Determine the (x, y) coordinate at the center of the cell enclosing the given text.  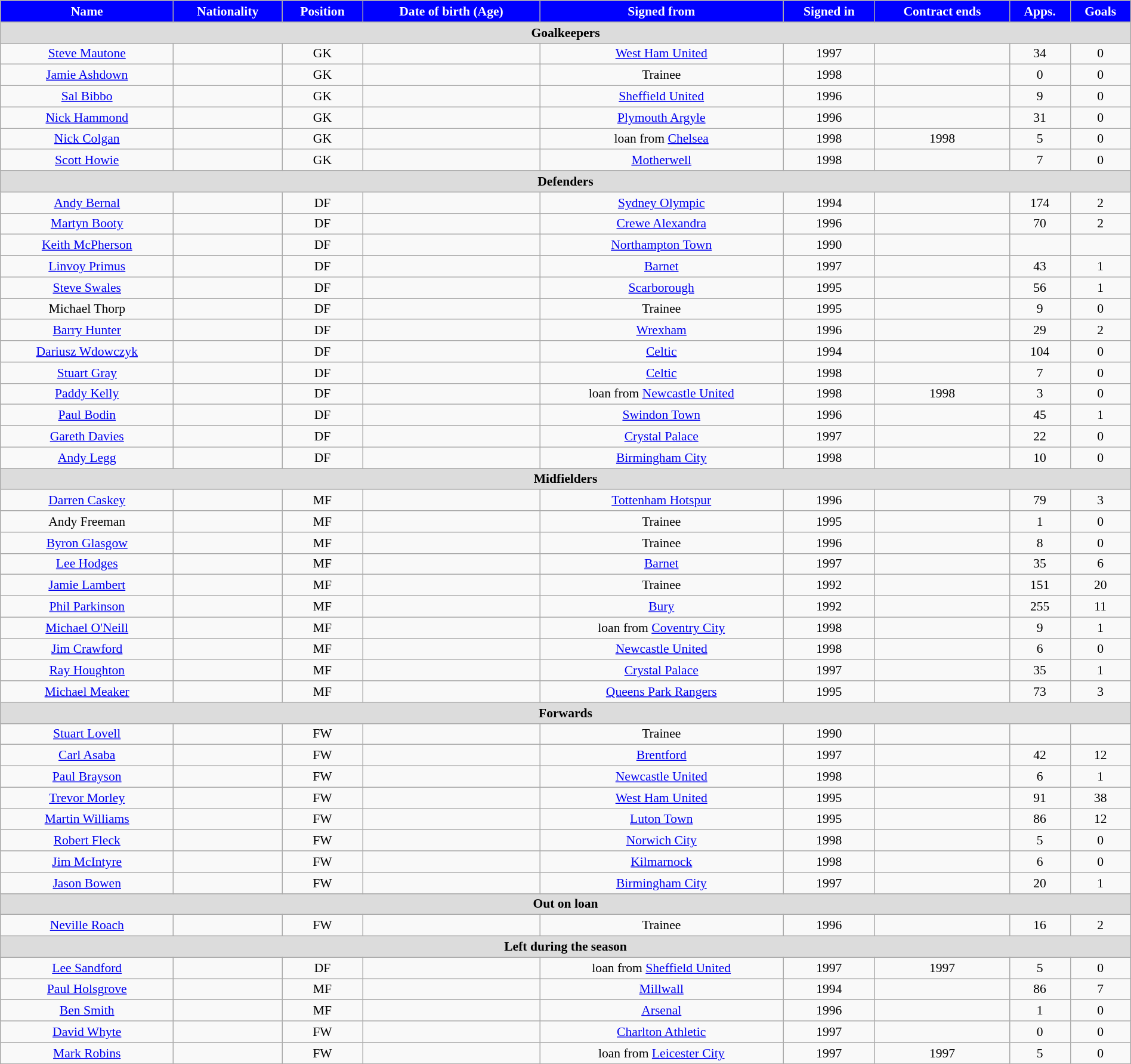
151 (1040, 585)
Plymouth Argyle (662, 118)
Barry Hunter (87, 331)
Name (87, 11)
David Whyte (87, 1032)
loan from Newcastle United (662, 394)
Wrexham (662, 331)
Darren Caskey (87, 501)
loan from Coventry City (662, 628)
104 (1040, 351)
Northampton Town (662, 245)
Lee Sandford (87, 968)
Signed from (662, 11)
Contract ends (942, 11)
Jim Crawford (87, 649)
Steve Mautone (87, 54)
Bury (662, 607)
Linvoy Primus (87, 267)
Jamie Ashdown (87, 75)
Mark Robins (87, 1053)
loan from Chelsea (662, 139)
16 (1040, 926)
loan from Leicester City (662, 1053)
Nick Colgan (87, 139)
Paul Bodin (87, 415)
Ray Houghton (87, 671)
45 (1040, 415)
8 (1040, 543)
Apps. (1040, 11)
Stuart Lovell (87, 734)
Defenders (565, 181)
Crewe Alexandra (662, 224)
Andy Legg (87, 458)
Millwall (662, 989)
Signed in (829, 11)
34 (1040, 54)
79 (1040, 501)
Sal Bibbo (87, 97)
Andy Bernal (87, 203)
Michael O'Neill (87, 628)
Queens Park Rangers (662, 692)
Steve Swales (87, 288)
Kilmarnock (662, 862)
Tottenham Hotspur (662, 501)
Lee Hodges (87, 564)
Norwich City (662, 841)
Left during the season (565, 947)
Robert Fleck (87, 841)
Sydney Olympic (662, 203)
Paul Brayson (87, 777)
10 (1040, 458)
Andy Freeman (87, 522)
Sheffield United (662, 97)
Carl Asaba (87, 755)
Trevor Morley (87, 798)
70 (1040, 224)
loan from Sheffield United (662, 968)
29 (1040, 331)
Gareth Davies (87, 437)
73 (1040, 692)
31 (1040, 118)
Nick Hammond (87, 118)
Goals (1100, 11)
Keith McPherson (87, 245)
Motherwell (662, 161)
Forwards (565, 713)
Goalkeepers (565, 33)
Swindon Town (662, 415)
Phil Parkinson (87, 607)
Position (323, 11)
Luton Town (662, 819)
255 (1040, 607)
Michael Meaker (87, 692)
Martyn Booty (87, 224)
Midfielders (565, 479)
Nationality (228, 11)
Ben Smith (87, 1011)
22 (1040, 437)
Michael Thorp (87, 309)
Jamie Lambert (87, 585)
Martin Williams (87, 819)
Arsenal (662, 1011)
Scarborough (662, 288)
174 (1040, 203)
42 (1040, 755)
56 (1040, 288)
38 (1100, 798)
Dariusz Wdowczyk (87, 351)
Neville Roach (87, 926)
Out on loan (565, 904)
Byron Glasgow (87, 543)
Paddy Kelly (87, 394)
91 (1040, 798)
Paul Holsgrove (87, 989)
Brentford (662, 755)
Jim McIntyre (87, 862)
Scott Howie (87, 161)
Date of birth (Age) (451, 11)
Jason Bowen (87, 883)
11 (1100, 607)
Stuart Gray (87, 373)
43 (1040, 267)
Charlton Athletic (662, 1032)
